Detect which cell encompasses the target text, then output its [x, y] center coordinate. 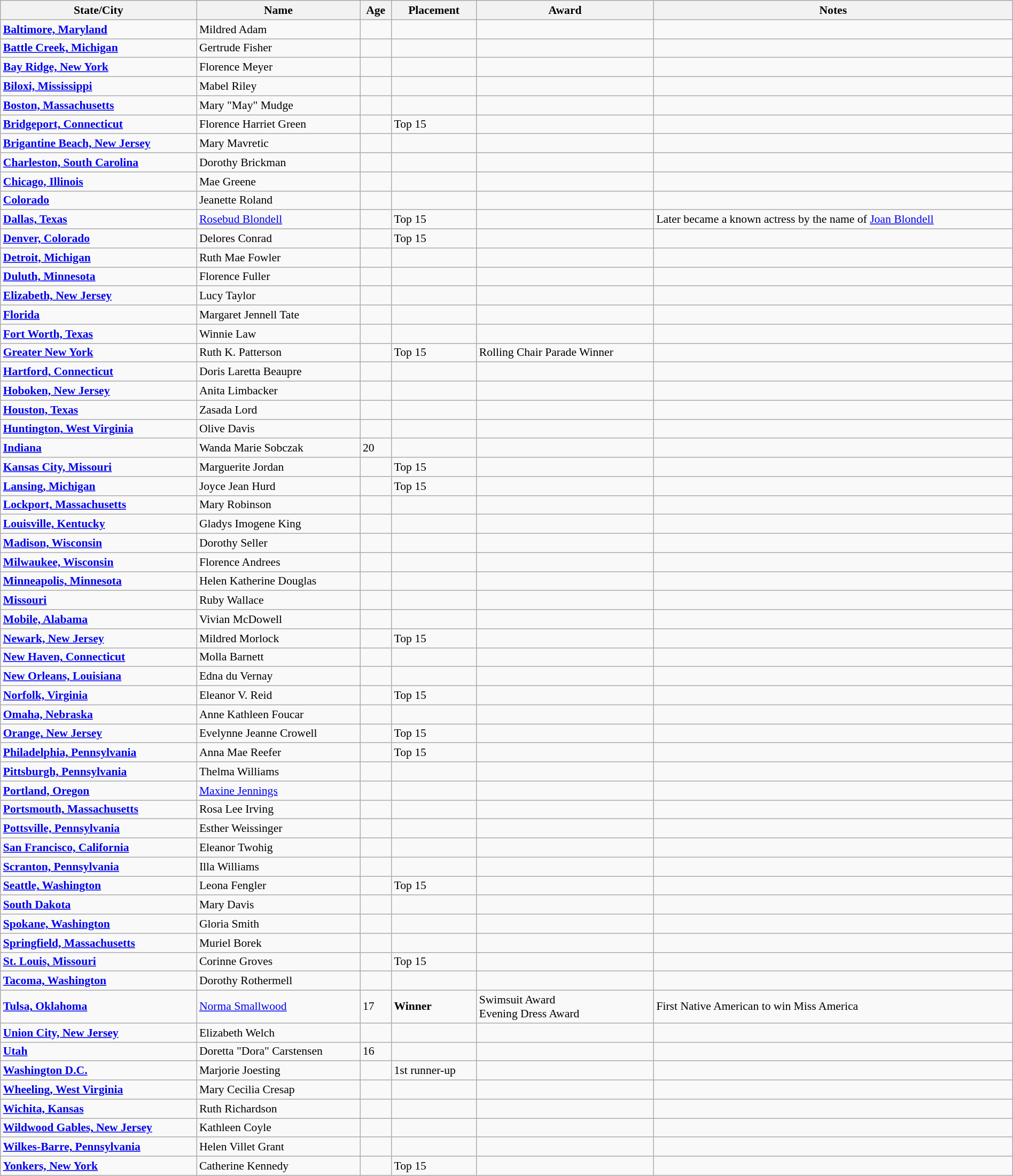
Greater New York [98, 353]
Madison, Wisconsin [98, 543]
Swimsuit AwardEvening Dress Award [565, 1007]
Biloxi, Mississippi [98, 87]
Dorothy Seller [278, 543]
Anna Mae Reefer [278, 753]
Wheeling, West Virginia [98, 1090]
Hartford, Connecticut [98, 372]
Florence Meyer [278, 67]
Muriel Borek [278, 943]
Battle Creek, Michigan [98, 48]
Denver, Colorado [98, 239]
Helen Villet Grant [278, 1147]
Florida [98, 315]
Duluth, Minnesota [98, 277]
Leona Fengler [278, 886]
Yonkers, New York [98, 1166]
Eleanor V. Reid [278, 696]
Bay Ridge, New York [98, 67]
Ruby Wallace [278, 601]
Houston, Texas [98, 410]
Anita Limbacker [278, 391]
Ruth K. Patterson [278, 353]
Catherine Kennedy [278, 1166]
Orange, New Jersey [98, 734]
Florence Harriet Green [278, 124]
Ruth Mae Fowler [278, 258]
Newark, New Jersey [98, 638]
Boston, Massachusetts [98, 105]
Wichita, Kansas [98, 1109]
Zasada Lord [278, 410]
Rolling Chair Parade Winner [565, 353]
Name [278, 10]
Louisville, Kentucky [98, 524]
Anne Kathleen Foucar [278, 714]
Marjorie Joesting [278, 1071]
Utah [98, 1052]
Lansing, Michigan [98, 486]
Wilkes-Barre, Pennsylvania [98, 1147]
Florence Fuller [278, 277]
Margaret Jennell Tate [278, 315]
State/City [98, 10]
Florence Andrees [278, 562]
Jeanette Roland [278, 200]
Mary Robinson [278, 505]
Portland, Oregon [98, 791]
Union City, New Jersey [98, 1033]
Marguerite Jordan [278, 467]
Charleston, South Carolina [98, 162]
Age [376, 10]
Notes [833, 10]
St. Louis, Missouri [98, 962]
Olive Davis [278, 429]
Esther Weissinger [278, 829]
1st runner-up [434, 1071]
Elizabeth, New Jersey [98, 296]
New Haven, Connecticut [98, 657]
Lucy Taylor [278, 296]
Eleanor Twohig [278, 848]
17 [376, 1007]
Placement [434, 10]
Award [565, 10]
Mabel Riley [278, 87]
20 [376, 448]
Colorado [98, 200]
Brigantine Beach, New Jersey [98, 144]
Missouri [98, 601]
Scranton, Pennsylvania [98, 867]
Mary "May" Mudge [278, 105]
Later became a known actress by the name of Joan Blondell [833, 220]
Mildred Adam [278, 29]
Mae Greene [278, 182]
Delores Conrad [278, 239]
Spokane, Washington [98, 924]
Rosebud Blondell [278, 220]
Tacoma, Washington [98, 981]
Mary Davis [278, 905]
Corinne Groves [278, 962]
Springfield, Massachusetts [98, 943]
Mildred Morlock [278, 638]
16 [376, 1052]
Molla Barnett [278, 657]
Gloria Smith [278, 924]
Kansas City, Missouri [98, 467]
Vivian McDowell [278, 619]
Dorothy Rothermell [278, 981]
Pottsville, Pennsylvania [98, 829]
New Orleans, Louisiana [98, 676]
Lockport, Massachusetts [98, 505]
Norma Smallwood [278, 1007]
Doris Laretta Beaupre [278, 372]
Winner [434, 1007]
South Dakota [98, 905]
Thelma Williams [278, 772]
Dallas, Texas [98, 220]
Tulsa, Oklahoma [98, 1007]
Milwaukee, Wisconsin [98, 562]
Elizabeth Welch [278, 1033]
Mary Mavretic [278, 144]
Fort Worth, Texas [98, 334]
Mary Cecilia Cresap [278, 1090]
Edna du Vernay [278, 676]
Gertrude Fisher [278, 48]
Gladys Imogene King [278, 524]
Doretta "Dora" Carstensen [278, 1052]
Wildwood Gables, New Jersey [98, 1128]
Pittsburgh, Pennsylvania [98, 772]
Philadelphia, Pennsylvania [98, 753]
Seattle, Washington [98, 886]
Mobile, Alabama [98, 619]
Washington D.C. [98, 1071]
San Francisco, California [98, 848]
Chicago, Illinois [98, 182]
Ruth Richardson [278, 1109]
Huntington, West Virginia [98, 429]
Minneapolis, Minnesota [98, 581]
Evelynne Jeanne Crowell [278, 734]
Hoboken, New Jersey [98, 391]
Rosa Lee Irving [278, 809]
Winnie Law [278, 334]
Bridgeport, Connecticut [98, 124]
Illa Williams [278, 867]
First Native American to win Miss America [833, 1007]
Kathleen Coyle [278, 1128]
Dorothy Brickman [278, 162]
Indiana [98, 448]
Detroit, Michigan [98, 258]
Helen Katherine Douglas [278, 581]
Portsmouth, Massachusetts [98, 809]
Maxine Jennings [278, 791]
Wanda Marie Sobczak [278, 448]
Omaha, Nebraska [98, 714]
Norfolk, Virginia [98, 696]
Joyce Jean Hurd [278, 486]
Baltimore, Maryland [98, 29]
